Find where the given text appears and provide that cell's center as (x, y) coordinate. 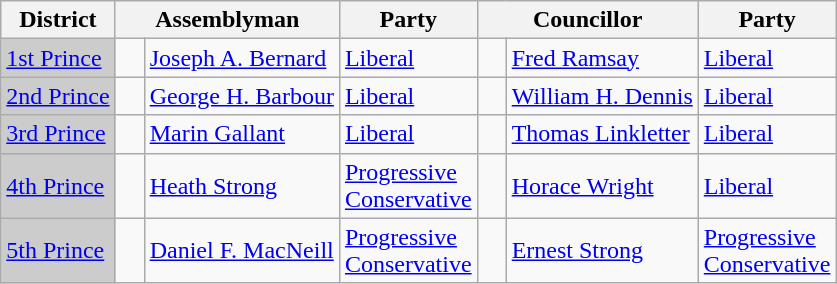
William H. Dennis (602, 96)
3rd Prince (58, 134)
Councillor (588, 20)
Assemblyman (227, 20)
Fred Ramsay (602, 58)
1st Prince (58, 58)
Horace Wright (602, 186)
George H. Barbour (242, 96)
Ernest Strong (602, 250)
District (58, 20)
2nd Prince (58, 96)
Heath Strong (242, 186)
4th Prince (58, 186)
Marin Gallant (242, 134)
Joseph A. Bernard (242, 58)
Thomas Linkletter (602, 134)
Daniel F. MacNeill (242, 250)
5th Prince (58, 250)
